Locate the cell with the specified text and output its (x, y) center coordinate. 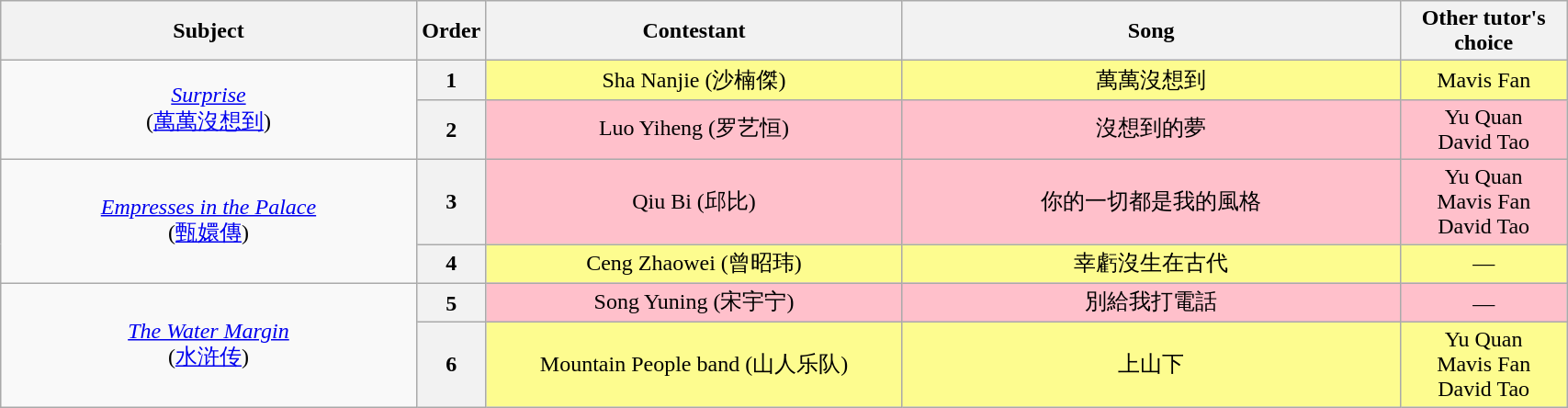
Luo Yiheng (罗艺恒) (694, 129)
2 (451, 129)
4 (451, 265)
別給我打電話 (1152, 303)
沒想到的夢 (1152, 129)
Surprise(萬萬沒想到) (209, 110)
Yu QuanDavid Tao (1484, 129)
1 (451, 81)
Other tutor's choice (1484, 31)
Mountain People band (山人乐队) (694, 365)
Qiu Bi (邱比) (694, 201)
萬萬沒想到 (1152, 81)
Song (1152, 31)
Empresses in the Palace(甄嬛傳) (209, 221)
The Water Margin(水浒传) (209, 346)
3 (451, 201)
你的一切都是我的風格 (1152, 201)
Subject (209, 31)
Contestant (694, 31)
Song Yuning (宋宇宁) (694, 303)
Order (451, 31)
Sha Nanjie (沙楠傑) (694, 81)
5 (451, 303)
上山下 (1152, 365)
幸虧沒生在古代 (1152, 265)
Ceng Zhaowei (曾昭玮) (694, 265)
6 (451, 365)
Mavis Fan (1484, 81)
